For the text-containing cell, return its midpoint in (x, y) coordinate format. 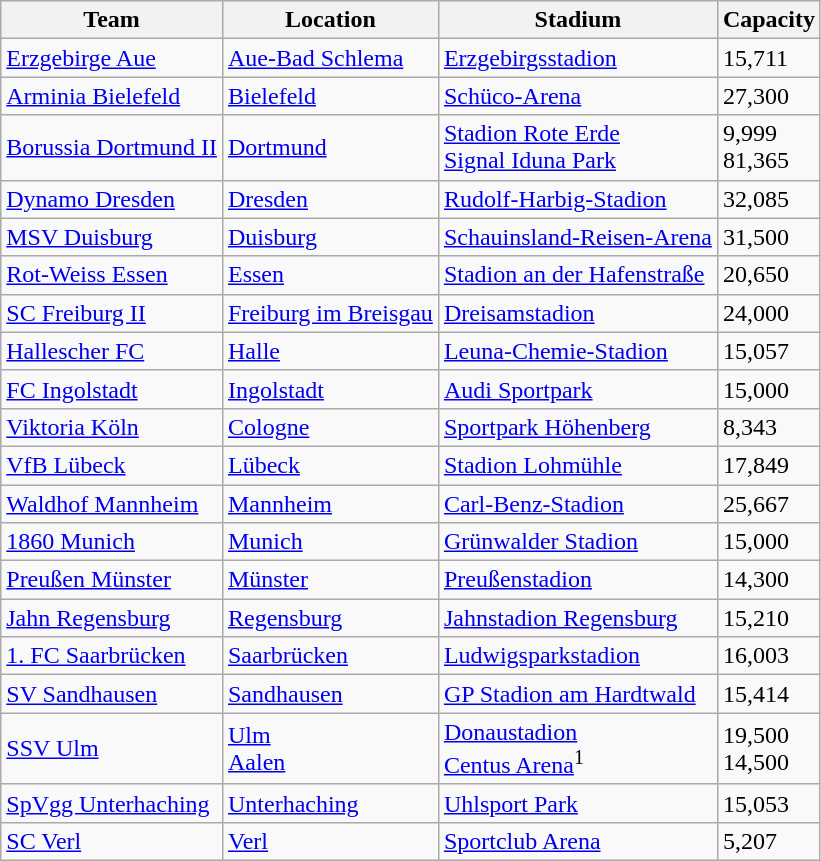
Saarbrücken (330, 656)
1860 Munich (112, 542)
25,667 (768, 503)
Unterhaching (330, 803)
Uhlsport Park (578, 803)
Freiburg im Breisgau (330, 313)
Team (112, 20)
Lübeck (330, 465)
Schauinsland-Reisen-Arena (578, 237)
Duisburg (330, 237)
14,300 (768, 580)
Dynamo Dresden (112, 199)
Stadium (578, 20)
31,500 (768, 237)
Dortmund (330, 148)
Stadion Rote ErdeSignal Iduna Park (578, 148)
SC Verl (112, 841)
SpVgg Unterhaching (112, 803)
Cologne (330, 427)
Capacity (768, 20)
Verl (330, 841)
Stadion an der Hafenstraße (578, 275)
Borussia Dortmund II (112, 148)
Schüco-Arena (578, 96)
19,50014,500 (768, 749)
DonaustadionCentus Arena1 (578, 749)
Rudolf-Harbig-Stadion (578, 199)
17,849 (768, 465)
15,053 (768, 803)
16,003 (768, 656)
FC Ingolstadt (112, 389)
Munich (330, 542)
Jahnstadion Regensburg (578, 618)
Ingolstadt (330, 389)
32,085 (768, 199)
Location (330, 20)
Audi Sportpark (578, 389)
Erzgebirgsstadion (578, 58)
Waldhof Mannheim (112, 503)
24,000 (768, 313)
GP Stadion am Hardtwald (578, 694)
Leuna-Chemie-Stadion (578, 351)
VfB Lübeck (112, 465)
Viktoria Köln (112, 427)
27,300 (768, 96)
Halle (330, 351)
SSV Ulm (112, 749)
MSV Duisburg (112, 237)
5,207 (768, 841)
Dresden (330, 199)
Preußen Münster (112, 580)
SV Sandhausen (112, 694)
Aue-Bad Schlema (330, 58)
Bielefeld (330, 96)
Grünwalder Stadion (578, 542)
Stadion Lohmühle (578, 465)
Regensburg (330, 618)
UlmAalen (330, 749)
9,99981,365 (768, 148)
Essen (330, 275)
Preußenstadion (578, 580)
Hallescher FC (112, 351)
Carl-Benz-Stadion (578, 503)
Dreisamstadion (578, 313)
Jahn Regensburg (112, 618)
15,210 (768, 618)
1. FC Saarbrücken (112, 656)
8,343 (768, 427)
20,650 (768, 275)
Ludwigsparkstadion (578, 656)
15,414 (768, 694)
Sportclub Arena (578, 841)
15,057 (768, 351)
Arminia Bielefeld (112, 96)
Sandhausen (330, 694)
Rot-Weiss Essen (112, 275)
SC Freiburg II (112, 313)
15,711 (768, 58)
Sportpark Höhenberg (578, 427)
Münster (330, 580)
Mannheim (330, 503)
Erzgebirge Aue (112, 58)
